Find where the given text appears and provide that cell's center as (X, Y) coordinate. 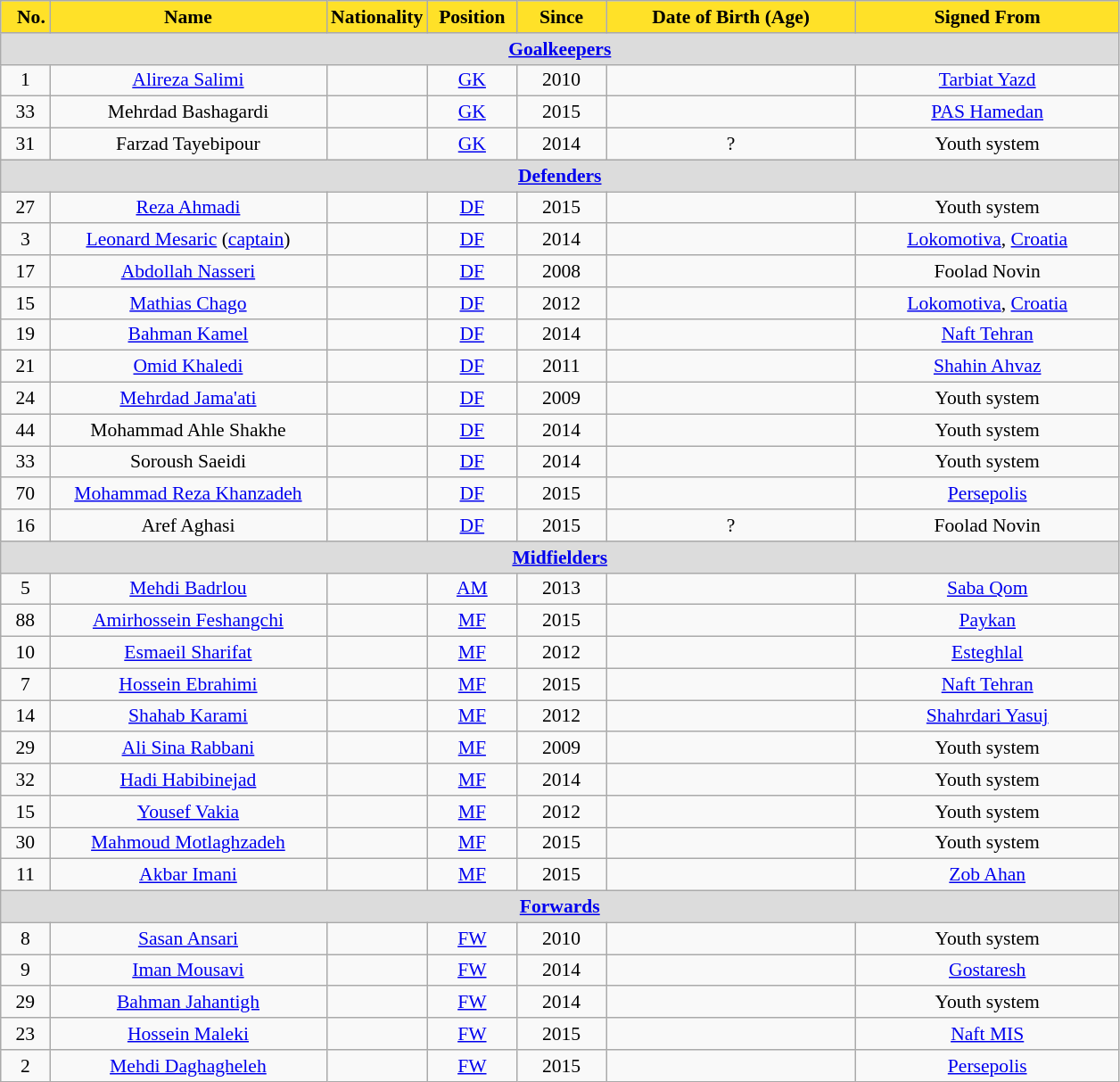
23 (25, 1034)
Leonard Mesaric (captain) (188, 240)
Omid Khaledi (188, 367)
16 (25, 525)
No. (25, 17)
Hossein Ebrahimi (188, 684)
19 (25, 335)
Zob Ahan (988, 875)
Paykan (988, 621)
Position (472, 17)
Midfielders (560, 558)
Signed From (988, 17)
Hossein Maleki (188, 1034)
5 (25, 589)
17 (25, 271)
Yousef Vakia (188, 812)
Shahrdari Yasuj (988, 716)
Mehdi Daghagheleh (188, 1066)
Akbar Imani (188, 875)
Defenders (560, 176)
Bahman Kamel (188, 335)
Since (561, 17)
Shahab Karami (188, 716)
Iman Mousavi (188, 970)
11 (25, 875)
Alireza Salimi (188, 80)
Mehrdad Bashagardi (188, 112)
1 (25, 80)
Bahman Jahantigh (188, 1003)
8 (25, 938)
Abdollah Nasseri (188, 271)
Mehrdad Jama'ati (188, 399)
27 (25, 208)
2 (25, 1066)
7 (25, 684)
Forwards (560, 907)
31 (25, 145)
Farzad Tayebipour (188, 145)
2008 (561, 271)
14 (25, 716)
Soroush Saeidi (188, 462)
Name (188, 17)
Mohammad Reza Khanzadeh (188, 494)
9 (25, 970)
Esteghlal (988, 653)
Naft MIS (988, 1034)
3 (25, 240)
32 (25, 780)
Nationality (376, 17)
Sasan Ansari (188, 938)
10 (25, 653)
Esmaeil Sharifat (188, 653)
Amirhossein Feshangchi (188, 621)
2011 (561, 367)
Ali Sina Rabbani (188, 748)
AM (472, 589)
Mohammad Ahle Shakhe (188, 430)
Saba Qom (988, 589)
Shahin Ahvaz (988, 367)
Gostaresh (988, 970)
PAS Hamedan (988, 112)
44 (25, 430)
30 (25, 843)
Hadi Habibinejad (188, 780)
88 (25, 621)
21 (25, 367)
Tarbiat Yazd (988, 80)
Reza Ahmadi (188, 208)
Goalkeepers (560, 49)
24 (25, 399)
Mehdi Badrlou (188, 589)
70 (25, 494)
2013 (561, 589)
Mathias Chago (188, 303)
Date of Birth (Age) (731, 17)
Mahmoud Motlaghzadeh (188, 843)
Aref Aghasi (188, 525)
